From the cell containing the given text, extract its center point as [X, Y] coordinate. 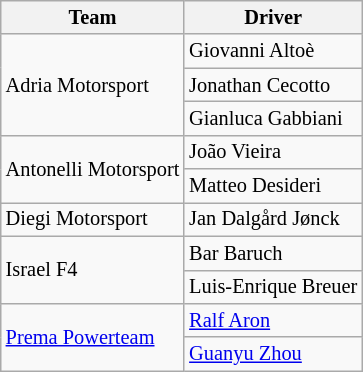
Israel F4 [93, 270]
Matteo Desideri [273, 186]
Diegi Motorsport [93, 219]
Antonelli Motorsport [93, 168]
Driver [273, 17]
Adria Motorsport [93, 84]
Jonathan Cecotto [273, 85]
Prema Powerteam [93, 336]
Gianluca Gabbiani [273, 118]
Giovanni Altoè [273, 51]
Guanyu Zhou [273, 354]
João Vieira [273, 152]
Team [93, 17]
Ralf Aron [273, 320]
Jan Dalgård Jønck [273, 219]
Luis-Enrique Breuer [273, 287]
Bar Baruch [273, 253]
